Locate the cell with the specified text and output its [x, y] center coordinate. 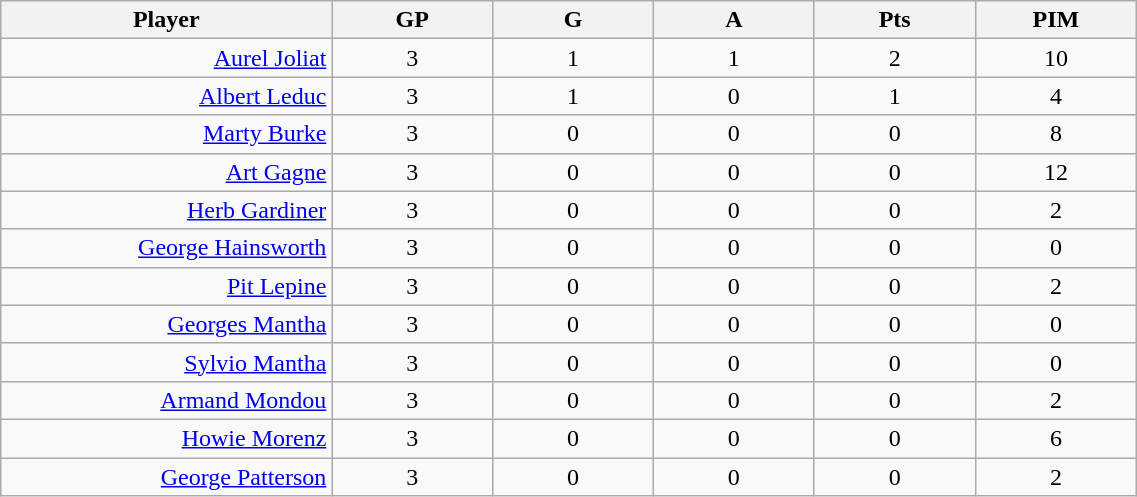
PIM [1056, 20]
Marty Burke [166, 134]
6 [1056, 438]
A [734, 20]
Howie Morenz [166, 438]
12 [1056, 172]
G [574, 20]
GP [412, 20]
10 [1056, 58]
Albert Leduc [166, 96]
Georges Mantha [166, 324]
Art Gagne [166, 172]
Sylvio Mantha [166, 362]
4 [1056, 96]
George Patterson [166, 477]
Herb Gardiner [166, 210]
Aurel Joliat [166, 58]
8 [1056, 134]
Player [166, 20]
Pts [894, 20]
Armand Mondou [166, 400]
George Hainsworth [166, 248]
Pit Lepine [166, 286]
